Output the (X, Y) coordinate of the center of the cell containing the given text.  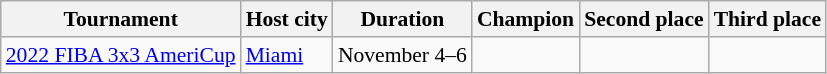
Duration (402, 19)
Second place (644, 19)
November 4–6 (402, 55)
Champion (526, 19)
2022 FIBA 3x3 AmeriCup (121, 55)
Miami (287, 55)
Tournament (121, 19)
Third place (768, 19)
Host city (287, 19)
